From the cell containing the given text, extract its center point as [X, Y] coordinate. 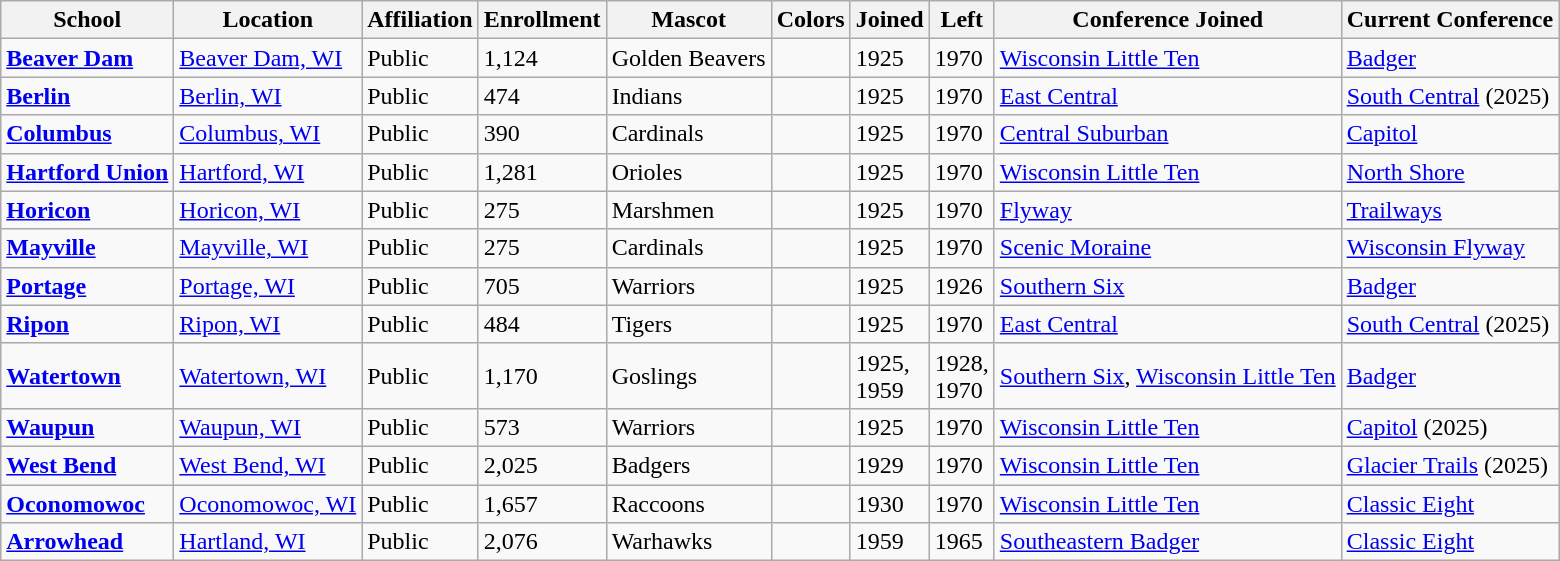
Mayville, WI [268, 248]
Goslings [688, 376]
Raccoons [688, 503]
Enrollment [542, 20]
1928,1970 [962, 376]
Hartford, WI [268, 172]
1929 [890, 465]
Portage, WI [268, 286]
Conference Joined [1168, 20]
474 [542, 96]
Ripon [88, 324]
Southern Six [1168, 286]
Oconomowoc, WI [268, 503]
Watertown [88, 376]
West Bend, WI [268, 465]
Southern Six, Wisconsin Little Ten [1168, 376]
1,657 [542, 503]
Joined [890, 20]
Warhawks [688, 542]
390 [542, 134]
Southeastern Badger [1168, 542]
Hartford Union [88, 172]
Columbus, WI [268, 134]
Waupun, WI [268, 427]
705 [542, 286]
1925,1959 [890, 376]
School [88, 20]
Flyway [1168, 210]
Orioles [688, 172]
573 [542, 427]
North Shore [1450, 172]
Current Conference [1450, 20]
2,076 [542, 542]
1,170 [542, 376]
Capitol [1450, 134]
Mascot [688, 20]
1,281 [542, 172]
Location [268, 20]
Affiliation [420, 20]
Indians [688, 96]
Trailways [1450, 210]
1,124 [542, 58]
1930 [890, 503]
1959 [890, 542]
Scenic Moraine [1168, 248]
Hartland, WI [268, 542]
Glacier Trails (2025) [1450, 465]
Beaver Dam, WI [268, 58]
Berlin, WI [268, 96]
Arrowhead [88, 542]
Marshmen [688, 210]
2,025 [542, 465]
1926 [962, 286]
Golden Beavers [688, 58]
Beaver Dam [88, 58]
Watertown, WI [268, 376]
Waupun [88, 427]
West Bend [88, 465]
Tigers [688, 324]
Capitol (2025) [1450, 427]
Wisconsin Flyway [1450, 248]
Horicon, WI [268, 210]
Horicon [88, 210]
484 [542, 324]
Mayville [88, 248]
Central Suburban [1168, 134]
Portage [88, 286]
Colors [810, 20]
1965 [962, 542]
Badgers [688, 465]
Ripon, WI [268, 324]
Left [962, 20]
Columbus [88, 134]
Berlin [88, 96]
Oconomowoc [88, 503]
